Return (X, Y) of the center of cell containing provided text 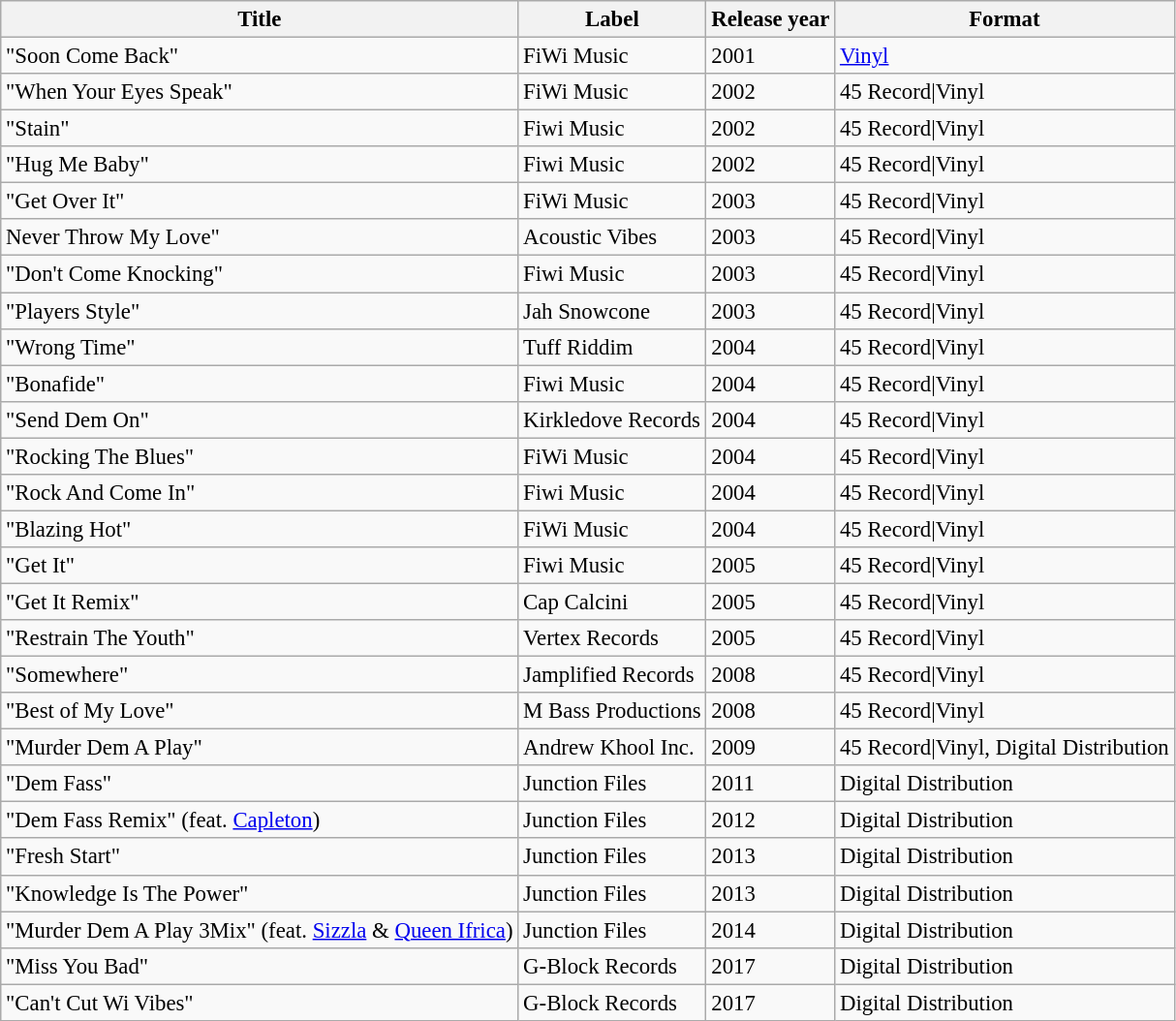
"Bonafide" (260, 384)
"Somewhere" (260, 675)
"Murder Dem A Play 3Mix" (feat. Sizzla & Queen Ifrica) (260, 930)
"Get It" (260, 566)
"Can't Cut Wi Vibes" (260, 1003)
Vertex Records (612, 638)
"Dem Fass Remix" (feat. Capleton) (260, 820)
"Rocking The Blues" (260, 456)
"Fresh Start" (260, 857)
"Get It Remix" (260, 602)
"Murder Dem A Play" (260, 748)
2009 (771, 748)
Tuff Riddim (612, 347)
Acoustic Vibes (612, 237)
Release year (771, 19)
45 Record|Vinyl, Digital Distribution (1005, 748)
"Rock And Come In" (260, 493)
"Hug Me Baby" (260, 165)
Jah Snowcone (612, 311)
"Restrain The Youth" (260, 638)
"Soon Come Back" (260, 56)
Cap Calcini (612, 602)
Label (612, 19)
"Wrong Time" (260, 347)
"Miss You Bad" (260, 966)
"Stain" (260, 129)
Title (260, 19)
M Bass Productions (612, 711)
"Best of My Love" (260, 711)
Kirkledove Records (612, 419)
Vinyl (1005, 56)
Jamplified Records (612, 675)
Andrew Khool Inc. (612, 748)
2011 (771, 784)
"Don't Come Knocking" (260, 274)
2012 (771, 820)
Format (1005, 19)
"Blazing Hot" (260, 529)
"When Your Eyes Speak" (260, 92)
"Dem Fass" (260, 784)
2001 (771, 56)
"Send Dem On" (260, 419)
2014 (771, 930)
"Get Over It" (260, 201)
Never Throw My Love" (260, 237)
"Players Style" (260, 311)
"Knowledge Is The Power" (260, 893)
